Return the [X, Y] coordinate for the center point of the cell that contains the specified text.  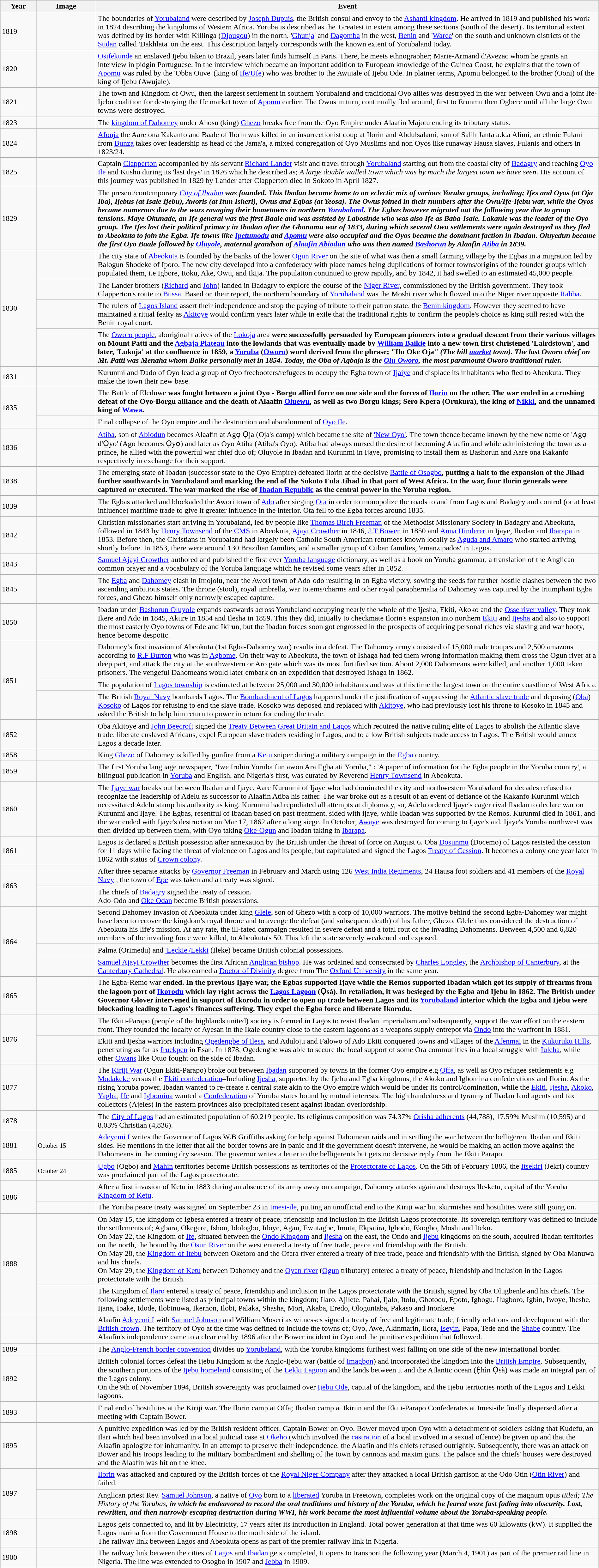
1886 [18, 1197]
1824 [18, 143]
1835 [18, 408]
1842 [18, 535]
King Ghezo of Dahomey is killed by gunfire from a Ketu sniper during a military campaign in the Egba country. [348, 755]
Year [18, 6]
1836 [18, 447]
The Anglo-French border convention divides up Yorubaland, with the Yoruba kingdoms furthest west falling on one side of the new international border. [348, 1349]
1900 [18, 1558]
October 24 [66, 1170]
1820 [18, 69]
1845 [18, 589]
1860 [18, 809]
1863 [18, 886]
1819 [18, 31]
1889 [18, 1349]
The chiefs of Badagry signed the treaty of cession. Ado-Odo and Oke Odan became British possessions. [348, 896]
1859 [18, 771]
1898 [18, 1533]
1825 [18, 172]
1851 [18, 681]
1850 [18, 622]
Event [348, 6]
The kingdom of Dahomey under Ahosu (king) Ghezo breaks free from the Oyo Empire under Alaafin Majotu ending its tributary status. [348, 123]
1878 [18, 1121]
Palma (Orimedu) and 'Leckie'/Lekki (Ileke) became British colonial possessions. [348, 950]
1877 [18, 1087]
Image [66, 6]
1839 [18, 506]
1893 [18, 1412]
1864 [18, 941]
1858 [18, 755]
1861 [18, 851]
1892 [18, 1378]
1843 [18, 564]
1876 [18, 1039]
1865 [18, 996]
1821 [18, 102]
1881 [18, 1146]
1852 [18, 734]
1895 [18, 1445]
1885 [18, 1170]
1831 [18, 377]
1897 [18, 1493]
Final collapse of the Oyo empire and the destruction and abandonment of Oyo Ile. [348, 422]
1888 [18, 1264]
1830 [18, 308]
1838 [18, 481]
1829 [18, 218]
1823 [18, 123]
October 15 [66, 1146]
